Return (X, Y) of the center of cell containing provided text 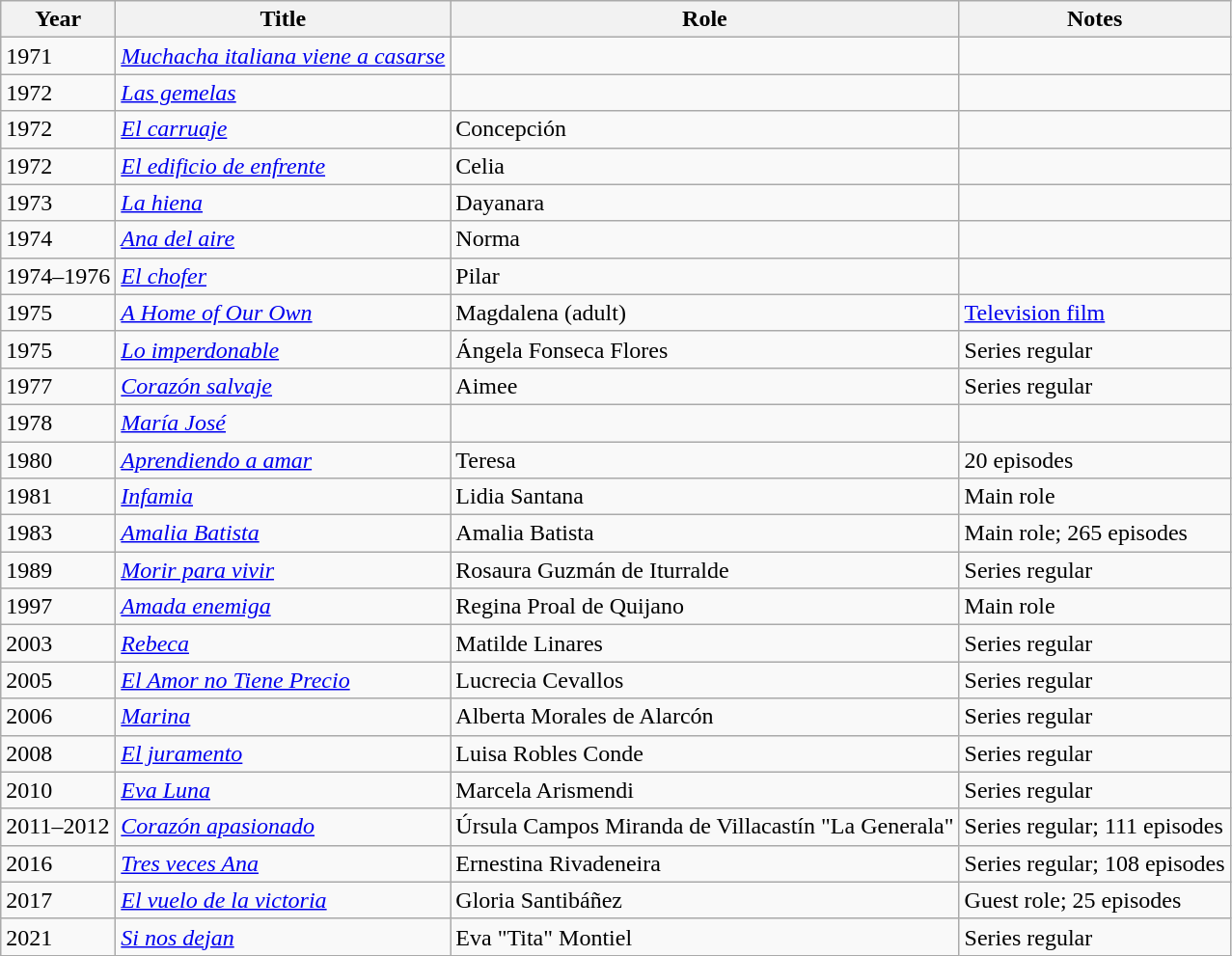
Amada enemiga (284, 607)
Marcela Arismendi (704, 790)
20 episodes (1094, 460)
María José (284, 423)
Corazón apasionado (284, 827)
Eva Luna (284, 790)
Regina Proal de Quijano (704, 607)
El chofer (284, 276)
A Home of Our Own (284, 313)
Main role; 265 episodes (1094, 533)
Lucrecia Cevallos (704, 680)
Year (58, 19)
Dayanara (704, 203)
2010 (58, 790)
Úrsula Campos Miranda de Villacastín "La Generala" (704, 827)
El Amor no Tiene Precio (284, 680)
2005 (58, 680)
Aprendiendo a amar (284, 460)
Title (284, 19)
1981 (58, 497)
2003 (58, 643)
1974–1976 (58, 276)
Ángela Fonseca Flores (704, 349)
Rosaura Guzmán de Iturralde (704, 570)
2008 (58, 753)
El vuelo de la victoria (284, 900)
Notes (1094, 19)
Norma (704, 239)
Role (704, 19)
Series regular; 108 episodes (1094, 863)
Celia (704, 166)
1971 (58, 56)
Matilde Linares (704, 643)
Marina (284, 717)
2021 (58, 937)
El carruaje (284, 129)
Corazón salvaje (284, 386)
1989 (58, 570)
1980 (58, 460)
Eva "Tita" Montiel (704, 937)
1973 (58, 203)
1977 (58, 386)
Ana del aire (284, 239)
Luisa Robles Conde (704, 753)
Magdalena (adult) (704, 313)
1978 (58, 423)
Muchacha italiana viene a casarse (284, 56)
2011–2012 (58, 827)
Si nos dejan (284, 937)
2017 (58, 900)
Aimee (704, 386)
2016 (58, 863)
Guest role; 25 episodes (1094, 900)
1983 (58, 533)
1997 (58, 607)
Alberta Morales de Alarcón (704, 717)
Lidia Santana (704, 497)
Teresa (704, 460)
Series regular; 111 episodes (1094, 827)
Las gemelas (284, 93)
Rebeca (284, 643)
El edificio de enfrente (284, 166)
Infamia (284, 497)
La hiena (284, 203)
Gloria Santibáñez (704, 900)
2006 (58, 717)
Ernestina Rivadeneira (704, 863)
Concepción (704, 129)
Television film (1094, 313)
Tres veces Ana (284, 863)
Lo imperdonable (284, 349)
Morir para vivir (284, 570)
1974 (58, 239)
Pilar (704, 276)
El juramento (284, 753)
